Scan for the cell matching the given text and deliver its (x, y) coordinate at center. 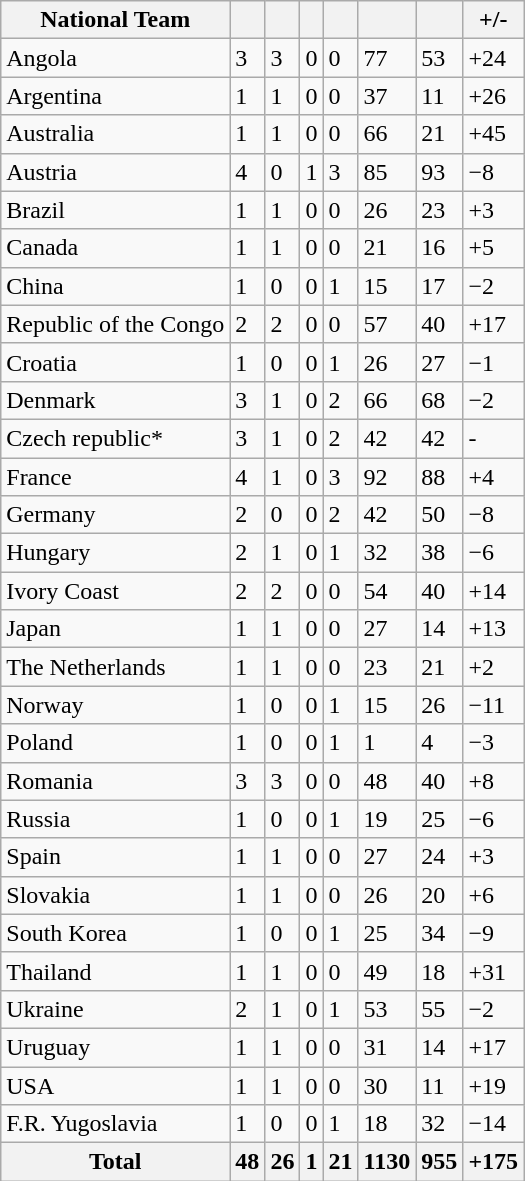
20 (440, 895)
Uruguay (116, 1047)
Czech republic* (116, 438)
Denmark (116, 400)
+8 (494, 781)
France (116, 477)
−1 (494, 362)
Poland (116, 743)
Germany (116, 515)
Argentina (116, 96)
Slovakia (116, 895)
+13 (494, 629)
+45 (494, 134)
Russia (116, 819)
Norway (116, 705)
Thailand (116, 971)
−11 (494, 705)
−14 (494, 1124)
+14 (494, 591)
+5 (494, 248)
77 (387, 58)
−3 (494, 743)
Spain (116, 857)
+31 (494, 971)
85 (387, 172)
+2 (494, 667)
Ukraine (116, 1009)
- (494, 438)
54 (387, 591)
Croatia (116, 362)
Angola (116, 58)
17 (440, 286)
31 (387, 1047)
Australia (116, 134)
38 (440, 553)
+4 (494, 477)
Romania (116, 781)
+26 (494, 96)
16 (440, 248)
57 (387, 324)
Japan (116, 629)
50 (440, 515)
Hungary (116, 553)
China (116, 286)
USA (116, 1085)
+19 (494, 1085)
+/- (494, 20)
The Netherlands (116, 667)
+24 (494, 58)
88 (440, 477)
Brazil (116, 210)
Republic of the Congo (116, 324)
+6 (494, 895)
68 (440, 400)
34 (440, 933)
F.R. Yugoslavia (116, 1124)
Total (116, 1162)
National Team (116, 20)
24 (440, 857)
Canada (116, 248)
93 (440, 172)
−9 (494, 933)
49 (387, 971)
55 (440, 1009)
37 (387, 96)
Austria (116, 172)
19 (387, 819)
Ivory Coast (116, 591)
South Korea (116, 933)
30 (387, 1085)
92 (387, 477)
+175 (494, 1162)
1130 (387, 1162)
955 (440, 1162)
